Find where the given text appears and provide that cell's center as [X, Y] coordinate. 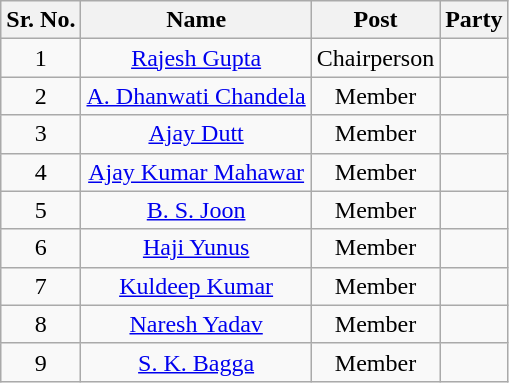
Rajesh Gupta [196, 58]
Ajay Kumar Mahawar [196, 172]
7 [41, 286]
1 [41, 58]
Haji Yunus [196, 248]
Name [196, 20]
Kuldeep Kumar [196, 286]
A. Dhanwati Chandela [196, 96]
Chairperson [375, 58]
Ajay Dutt [196, 134]
3 [41, 134]
Post [375, 20]
B. S. Joon [196, 210]
9 [41, 362]
6 [41, 248]
4 [41, 172]
5 [41, 210]
Sr. No. [41, 20]
2 [41, 96]
S. K. Bagga [196, 362]
Naresh Yadav [196, 324]
8 [41, 324]
Party [474, 20]
